Capture the cell that displays the provided text and extract its [x, y] central coordinate. 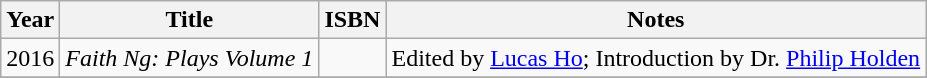
2016 [30, 58]
Year [30, 20]
Edited by Lucas Ho; Introduction by Dr. Philip Holden [656, 58]
Title [190, 20]
Faith Ng: Plays Volume 1 [190, 58]
ISBN [352, 20]
Notes [656, 20]
